Locate the cell with the specified text and output its (X, Y) center coordinate. 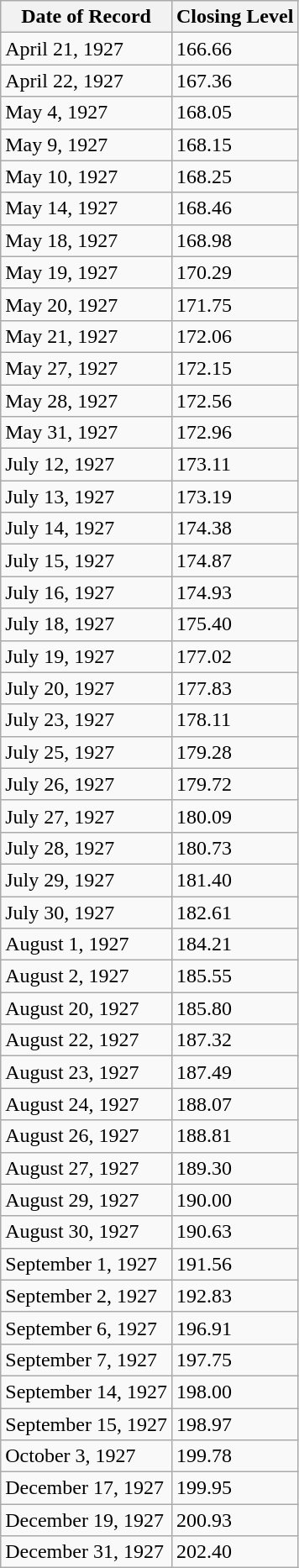
172.15 (234, 368)
July 18, 1927 (87, 624)
179.28 (234, 752)
Closing Level (234, 17)
August 30, 1927 (87, 1232)
May 18, 1927 (87, 240)
174.93 (234, 592)
August 1, 1927 (87, 944)
172.56 (234, 401)
August 20, 1927 (87, 1008)
179.72 (234, 784)
177.02 (234, 656)
August 26, 1927 (87, 1136)
July 20, 1927 (87, 688)
July 16, 1927 (87, 592)
198.00 (234, 1392)
December 19, 1927 (87, 1520)
October 3, 1927 (87, 1456)
May 10, 1927 (87, 176)
May 14, 1927 (87, 208)
April 22, 1927 (87, 81)
199.78 (234, 1456)
December 17, 1927 (87, 1488)
173.11 (234, 465)
196.91 (234, 1328)
May 31, 1927 (87, 433)
May 9, 1927 (87, 145)
171.75 (234, 304)
July 14, 1927 (87, 529)
May 4, 1927 (87, 113)
August 23, 1927 (87, 1072)
Date of Record (87, 17)
168.05 (234, 113)
199.95 (234, 1488)
182.61 (234, 912)
191.56 (234, 1264)
198.97 (234, 1424)
174.38 (234, 529)
April 21, 1927 (87, 49)
July 25, 1927 (87, 752)
May 20, 1927 (87, 304)
May 27, 1927 (87, 368)
September 2, 1927 (87, 1296)
180.09 (234, 816)
197.75 (234, 1360)
August 22, 1927 (87, 1040)
174.87 (234, 560)
200.93 (234, 1520)
167.36 (234, 81)
August 2, 1927 (87, 976)
September 15, 1927 (87, 1424)
168.25 (234, 176)
187.32 (234, 1040)
188.07 (234, 1104)
July 19, 1927 (87, 656)
July 26, 1927 (87, 784)
173.19 (234, 497)
May 19, 1927 (87, 272)
July 27, 1927 (87, 816)
September 1, 1927 (87, 1264)
September 7, 1927 (87, 1360)
190.00 (234, 1200)
187.49 (234, 1072)
170.29 (234, 272)
August 27, 1927 (87, 1168)
190.63 (234, 1232)
189.30 (234, 1168)
July 12, 1927 (87, 465)
July 30, 1927 (87, 912)
172.96 (234, 433)
185.80 (234, 1008)
August 29, 1927 (87, 1200)
December 31, 1927 (87, 1552)
July 23, 1927 (87, 720)
May 28, 1927 (87, 401)
July 28, 1927 (87, 848)
September 6, 1927 (87, 1328)
September 14, 1927 (87, 1392)
178.11 (234, 720)
177.83 (234, 688)
168.98 (234, 240)
185.55 (234, 976)
192.83 (234, 1296)
172.06 (234, 336)
166.66 (234, 49)
August 24, 1927 (87, 1104)
May 21, 1927 (87, 336)
184.21 (234, 944)
181.40 (234, 880)
168.46 (234, 208)
175.40 (234, 624)
202.40 (234, 1552)
168.15 (234, 145)
188.81 (234, 1136)
180.73 (234, 848)
July 29, 1927 (87, 880)
July 13, 1927 (87, 497)
July 15, 1927 (87, 560)
